Locate the cell with the specified text and output its [X, Y] center coordinate. 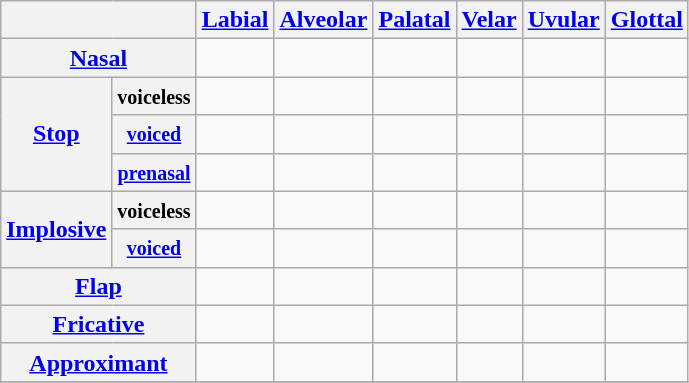
Flap [98, 286]
Labial [235, 20]
Alveolar [324, 20]
prenasal [154, 172]
Uvular [564, 20]
Fricative [98, 324]
Velar [489, 20]
Stop [56, 134]
Palatal [414, 20]
Glottal [646, 20]
Nasal [98, 58]
Implosive [56, 229]
Approximant [98, 362]
